Search for the cell housing the specified text and yield its (X, Y) center coordinate. 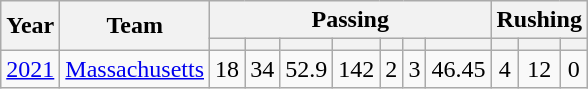
Team (135, 26)
0 (574, 69)
2 (392, 69)
46.45 (458, 69)
3 (414, 69)
52.9 (306, 69)
Passing (350, 20)
2021 (30, 69)
142 (356, 69)
12 (539, 69)
18 (228, 69)
34 (262, 69)
Rushing (539, 20)
Year (30, 26)
Massachusetts (135, 69)
4 (504, 69)
